Pinpoint the cell where the given text exists, returning its (X, Y) midpoint coordinate. 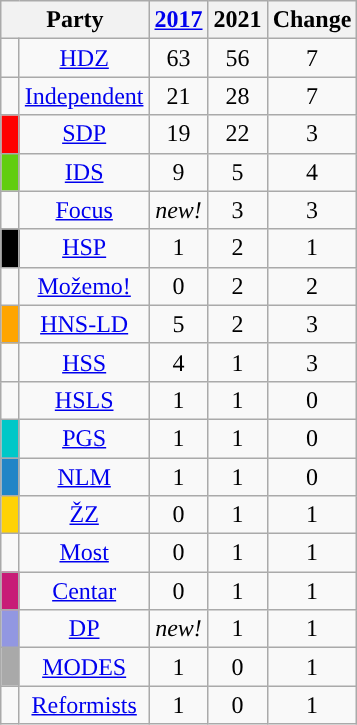
HNS-LD (84, 324)
Centar (84, 591)
HSLS (84, 400)
ŽZ (84, 515)
SDP (84, 134)
56 (238, 58)
Možemo! (84, 286)
22 (238, 134)
Party (75, 20)
19 (178, 134)
21 (178, 96)
63 (178, 58)
DP (84, 629)
PGS (84, 438)
2021 (238, 20)
Focus (84, 210)
HSS (84, 362)
Most (84, 553)
Reformists (84, 705)
HSP (84, 248)
MODES (84, 667)
NLM (84, 477)
9 (178, 172)
HDZ (84, 58)
IDS (84, 172)
28 (238, 96)
2017 (178, 20)
Change (312, 20)
Independent (84, 96)
